Search for the cell housing the specified text and yield its (x, y) center coordinate. 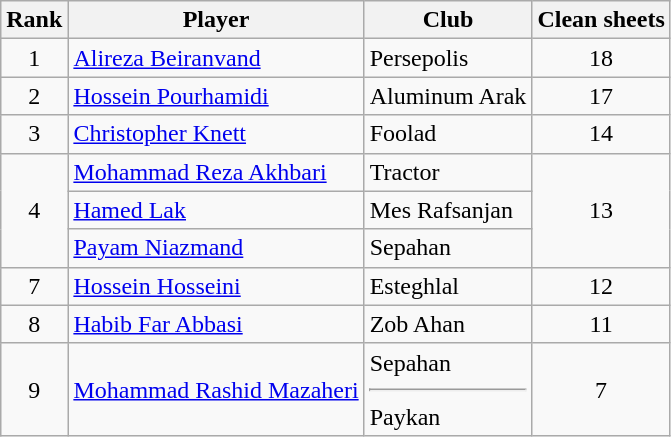
Foolad (448, 134)
1 (34, 58)
Persepolis (448, 58)
13 (601, 210)
Habib Far Abbasi (216, 324)
Esteghlal (448, 286)
Rank (34, 20)
Alireza Beiranvand (216, 58)
Hamed Lak (216, 210)
11 (601, 324)
Payam Niazmand (216, 248)
SepahanPaykan (448, 389)
9 (34, 389)
Player (216, 20)
2 (34, 96)
Hossein Hosseini (216, 286)
Sepahan (448, 248)
4 (34, 210)
Aluminum Arak (448, 96)
Club (448, 20)
Mes Rafsanjan (448, 210)
3 (34, 134)
Mohammad Rashid Mazaheri (216, 389)
18 (601, 58)
Hossein Pourhamidi (216, 96)
Clean sheets (601, 20)
Tractor (448, 172)
Zob Ahan (448, 324)
Christopher Knett (216, 134)
12 (601, 286)
8 (34, 324)
17 (601, 96)
14 (601, 134)
Mohammad Reza Akhbari (216, 172)
